Provide the [x, y] coordinate of the cell's center where the given text is located.  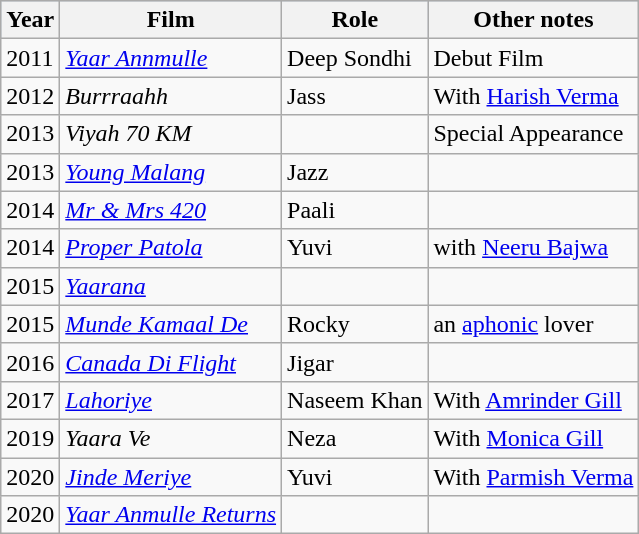
Young Malang [171, 172]
Year [30, 20]
Burrraahh [171, 96]
Yaara Ve [171, 438]
Debut Film [534, 58]
Yaarana [171, 286]
Naseem Khan [355, 400]
Canada Di Flight [171, 362]
Other notes [534, 20]
Paali [355, 210]
With Monica Gill [534, 438]
Film [171, 20]
Jigar [355, 362]
2011 [30, 58]
Proper Patola [171, 248]
Jinde Meriye [171, 477]
Mr & Mrs 420 [171, 210]
Jazz [355, 172]
With Parmish Verma [534, 477]
Neza [355, 438]
Rocky [355, 324]
2019 [30, 438]
Special Appearance [534, 134]
an aphonic lover [534, 324]
Munde Kamaal De [171, 324]
Lahoriye [171, 400]
Viyah 70 KM [171, 134]
Role [355, 20]
Jass [355, 96]
2012 [30, 96]
Yaar Anmulle Returns [171, 515]
Deep Sondhi [355, 58]
Yaar Annmulle [171, 58]
2016 [30, 362]
With Harish Verma [534, 96]
2017 [30, 400]
with Neeru Bajwa [534, 248]
With Amrinder Gill [534, 400]
